Search for the cell housing the specified text and yield its (X, Y) center coordinate. 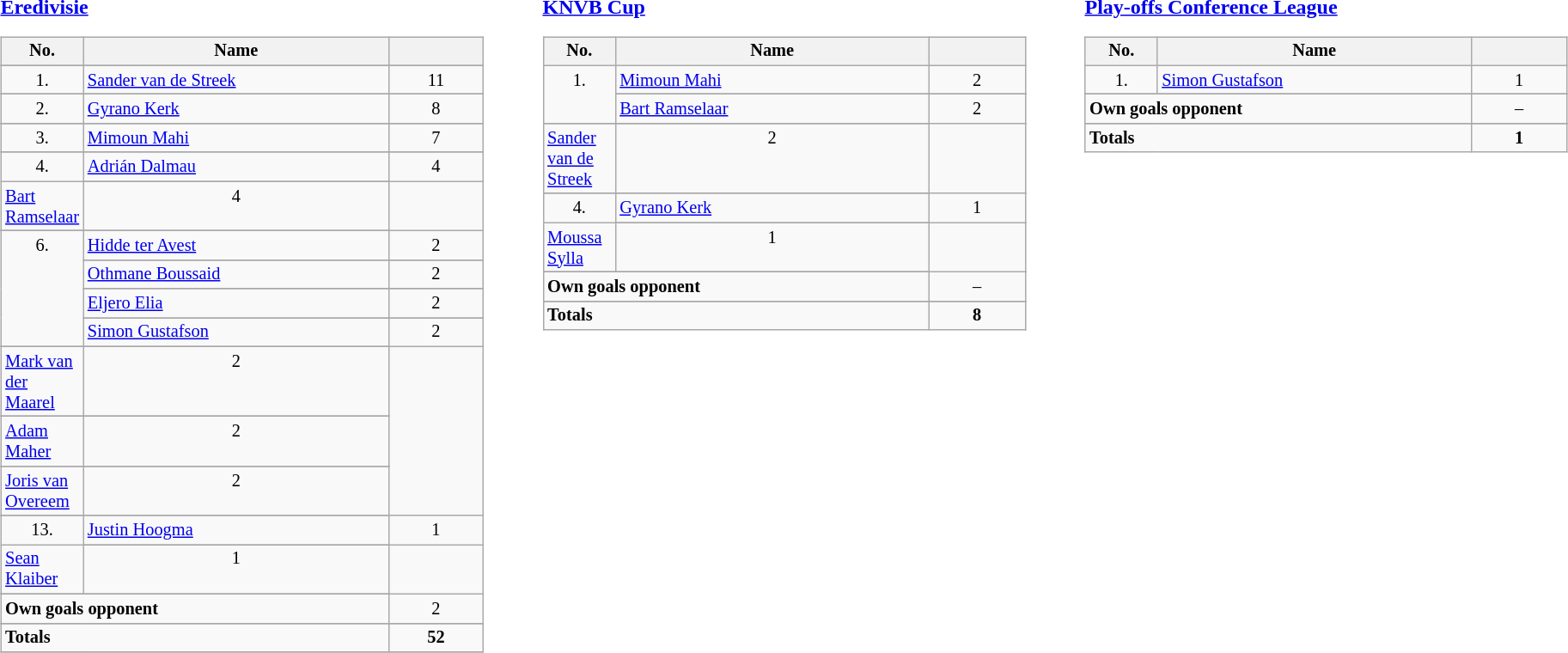
7 (436, 138)
Joris van Overeem (42, 491)
Adam Maher (42, 442)
Sean Klaiber (42, 570)
Mark van der Maarel (42, 381)
13. (42, 530)
Othmane Boussaid (236, 274)
2. (42, 109)
Adrián Dalmau (236, 167)
52 (436, 638)
Justin Hoogma (236, 530)
11 (436, 80)
Hidde ter Avest (236, 246)
6. (42, 289)
Moussa Sylla (579, 247)
3. (42, 138)
Eljero Elia (236, 303)
